Locate the cell with the specified text and output its [x, y] center coordinate. 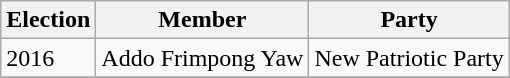
2016 [48, 58]
New Patriotic Party [409, 58]
Party [409, 20]
Member [202, 20]
Election [48, 20]
Addo Frimpong Yaw [202, 58]
